Detect which cell encompasses the target text, then output its [X, Y] center coordinate. 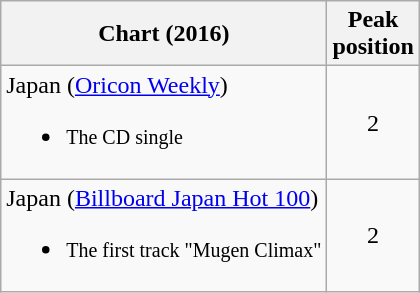
Chart (2016) [164, 34]
Peakposition [373, 34]
Japan (Oricon Weekly)The CD single [164, 122]
Japan (Billboard Japan Hot 100)The first track "Mugen Climax" [164, 236]
